Output the [X, Y] coordinate of the center of the cell containing the given text.  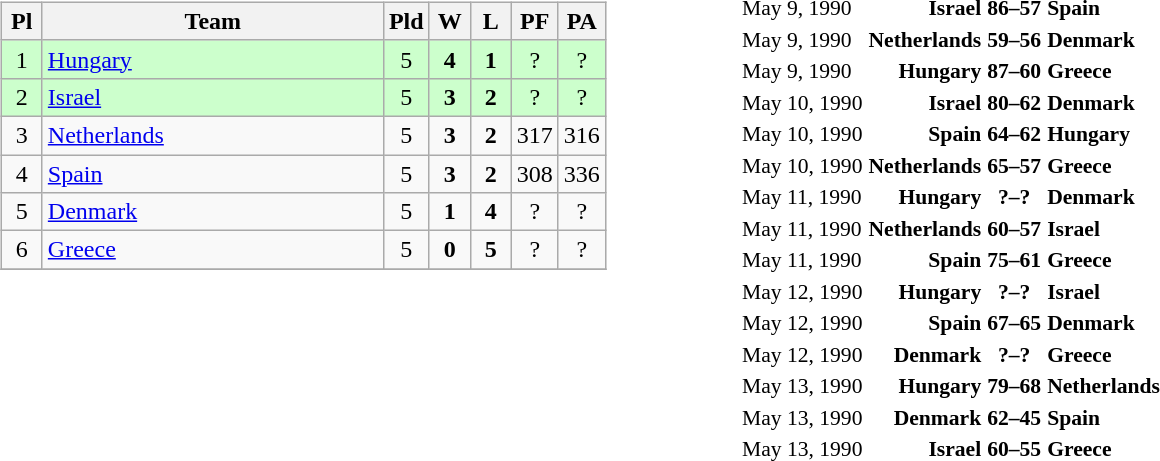
75–61 [1014, 260]
59–56 [1014, 39]
64–62 [1014, 134]
67–65 [1014, 323]
87–60 [1014, 71]
6 [22, 250]
L [490, 21]
PA [582, 21]
Pl [22, 21]
316 [582, 135]
W [450, 21]
Greece [212, 250]
317 [534, 135]
65–57 [1014, 165]
308 [534, 173]
PF [534, 21]
60–57 [1014, 228]
0 [450, 250]
Team [212, 21]
62–45 [1014, 417]
80–62 [1014, 102]
79–68 [1014, 386]
336 [582, 173]
Pld [406, 21]
